Locate the cell with the specified text and output its [X, Y] center coordinate. 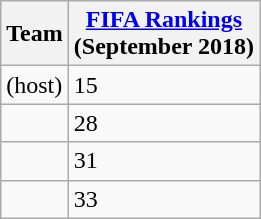
FIFA Rankings(September 2018) [164, 34]
15 [164, 85]
Team [35, 34]
28 [164, 123]
(host) [35, 85]
31 [164, 161]
33 [164, 199]
